Output the (x, y) coordinate of the center of the cell containing the given text.  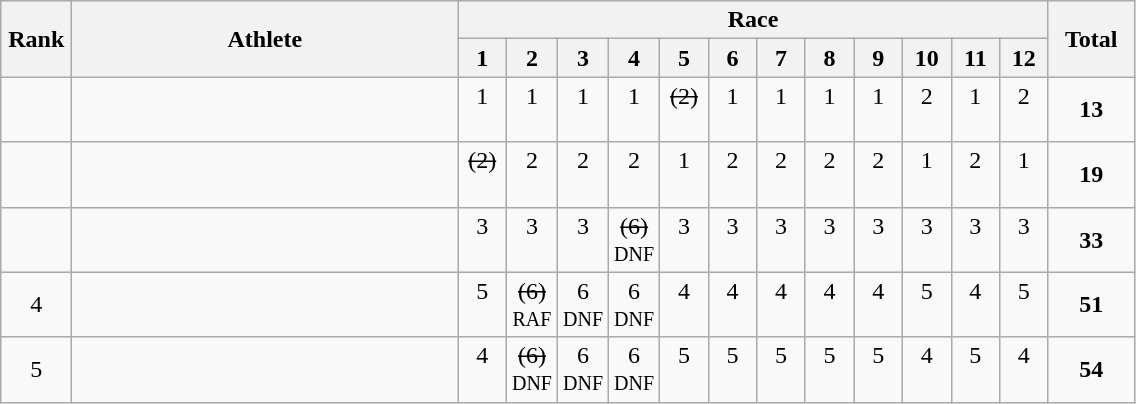
13 (1091, 110)
10 (926, 58)
12 (1024, 58)
Rank (36, 39)
33 (1091, 240)
11 (976, 58)
7 (782, 58)
19 (1091, 174)
8 (830, 58)
Race (753, 20)
51 (1091, 304)
(6)RAF (532, 304)
Athlete (265, 39)
6 (732, 58)
54 (1091, 370)
Total (1091, 39)
9 (878, 58)
